Detect which cell encompasses the target text, then output its [X, Y] center coordinate. 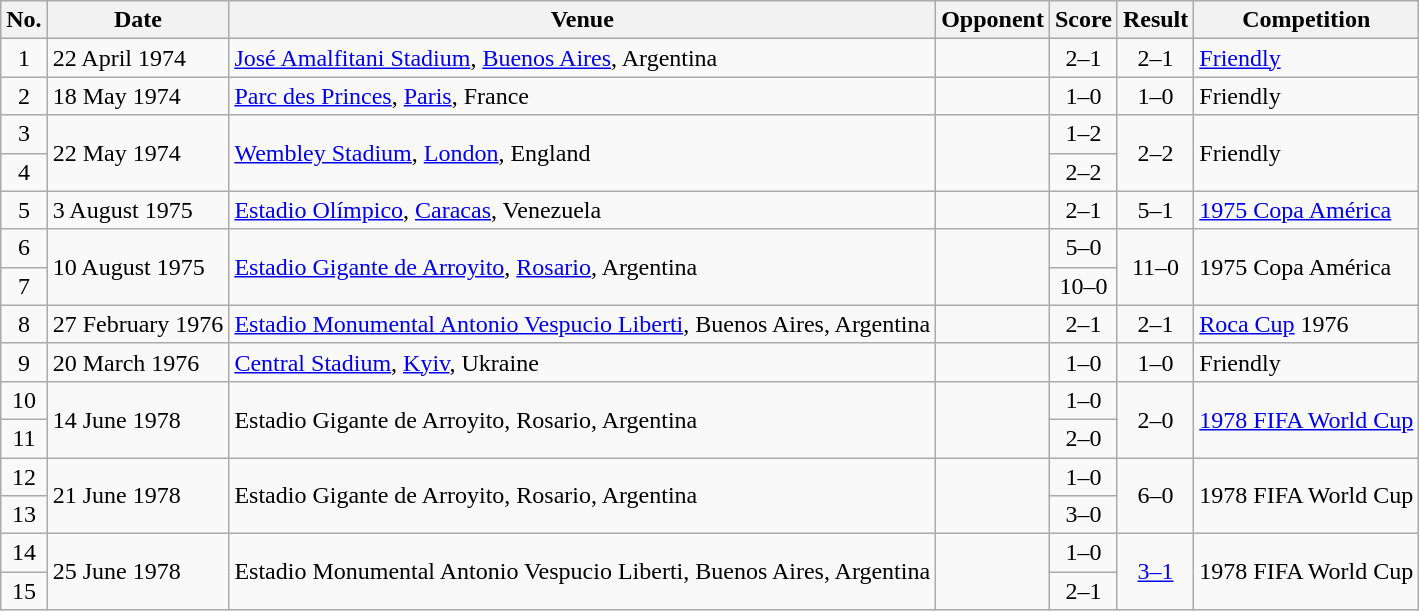
Opponent [993, 20]
5–0 [1083, 248]
10 [24, 400]
25 June 1978 [138, 572]
José Amalfitani Stadium, Buenos Aires, Argentina [582, 58]
9 [24, 362]
Central Stadium, Kyiv, Ukraine [582, 362]
10–0 [1083, 286]
2 [24, 96]
13 [24, 515]
6–0 [1155, 496]
Wembley Stadium, London, England [582, 153]
Roca Cup 1976 [1306, 324]
3 August 1975 [138, 210]
7 [24, 286]
14 [24, 553]
Venue [582, 20]
22 May 1974 [138, 153]
3–0 [1083, 515]
21 June 1978 [138, 496]
5–1 [1155, 210]
Parc des Princes, Paris, France [582, 96]
10 August 1975 [138, 267]
No. [24, 20]
4 [24, 172]
8 [24, 324]
3–1 [1155, 572]
18 May 1974 [138, 96]
27 February 1976 [138, 324]
20 March 1976 [138, 362]
Date [138, 20]
Competition [1306, 20]
Score [1083, 20]
15 [24, 591]
6 [24, 248]
14 June 1978 [138, 419]
Result [1155, 20]
1–2 [1083, 134]
22 April 1974 [138, 58]
11–0 [1155, 267]
3 [24, 134]
11 [24, 438]
5 [24, 210]
1 [24, 58]
12 [24, 477]
Estadio Olímpico, Caracas, Venezuela [582, 210]
